Determine the (X, Y) coordinate at the center of the cell enclosing the given text.  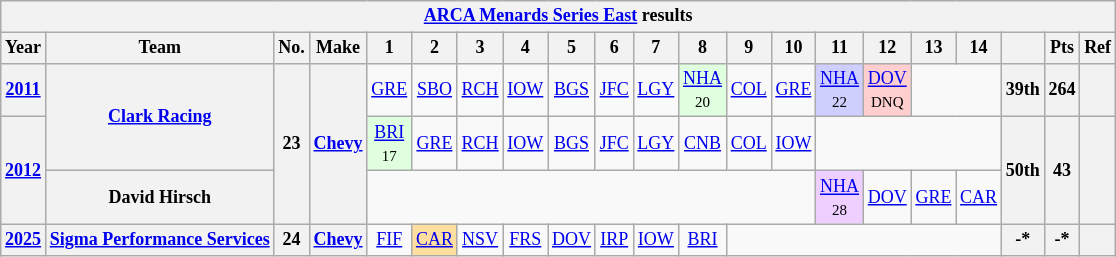
DOVDNQ (887, 90)
7 (656, 48)
10 (794, 48)
2012 (24, 170)
NHA28 (840, 197)
264 (1062, 90)
11 (840, 48)
4 (526, 48)
SBO (435, 90)
IRP (614, 240)
David Hirsch (160, 197)
Pts (1062, 48)
3 (480, 48)
Ref (1098, 48)
2 (435, 48)
Sigma Performance Services (160, 240)
ARCA Menards Series East results (558, 16)
FIF (390, 240)
43 (1062, 170)
2025 (24, 240)
2011 (24, 90)
NHA22 (840, 90)
5 (572, 48)
23 (292, 144)
8 (703, 48)
Clark Racing (160, 116)
13 (934, 48)
6 (614, 48)
FRS (526, 240)
39th (1022, 90)
BRI (703, 240)
Team (160, 48)
24 (292, 240)
50th (1022, 170)
CNB (703, 144)
NSV (480, 240)
Make (338, 48)
BRI17 (390, 144)
14 (979, 48)
9 (748, 48)
NHA20 (703, 90)
No. (292, 48)
12 (887, 48)
1 (390, 48)
Year (24, 48)
